Identify which cell holds the provided text, then report its [X, Y] central coordinate. 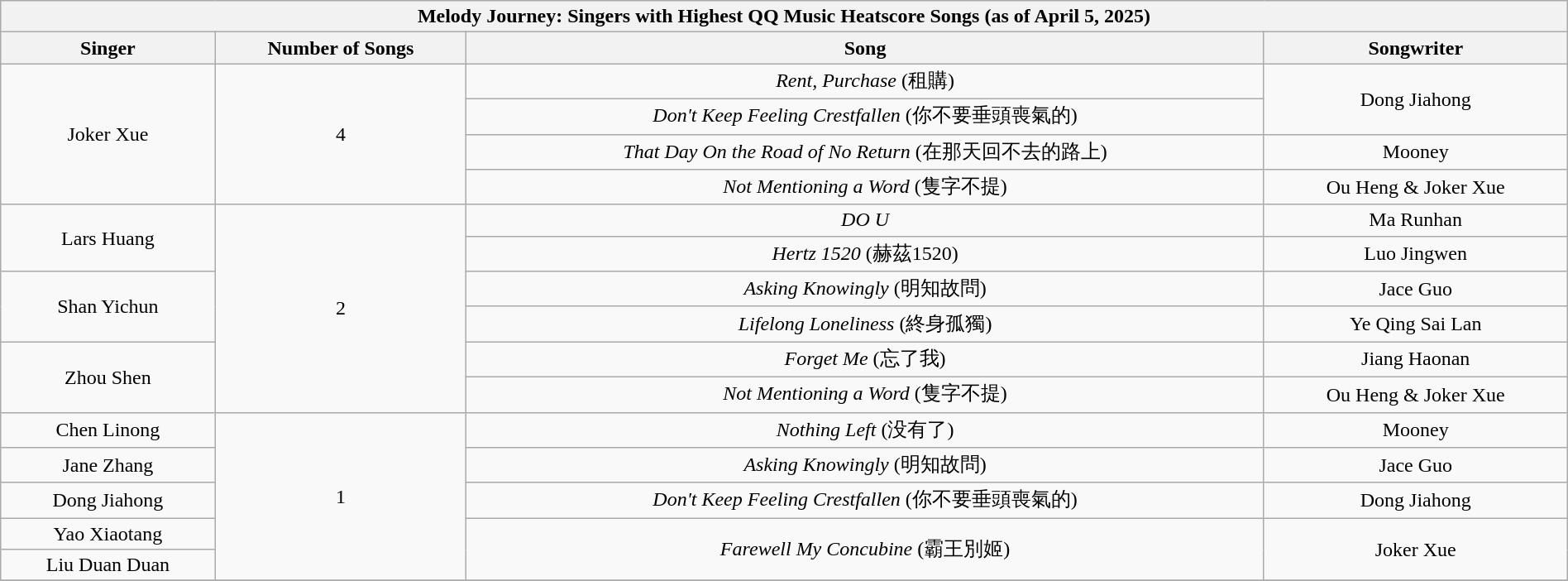
Rent, Purchase (租購) [865, 81]
Ma Runhan [1416, 220]
Lifelong Loneliness (終身孤獨) [865, 324]
Zhou Shen [108, 377]
Chen Linong [108, 430]
Nothing Left (没有了) [865, 430]
Luo Jingwen [1416, 253]
4 [341, 134]
Liu Duan Duan [108, 565]
DO U [865, 220]
Farewell My Concubine (霸王別姬) [865, 550]
Hertz 1520 (赫茲1520) [865, 253]
Yao Xiaotang [108, 534]
Ye Qing Sai Lan [1416, 324]
1 [341, 497]
Singer [108, 48]
That Day On the Road of No Return (在那天回不去的路上) [865, 152]
Forget Me (忘了我) [865, 359]
Melody Journey: Singers with Highest QQ Music Heatscore Songs (as of April 5, 2025) [784, 17]
2 [341, 308]
Number of Songs [341, 48]
Songwriter [1416, 48]
Jiang Haonan [1416, 359]
Jane Zhang [108, 465]
Song [865, 48]
Lars Huang [108, 238]
Shan Yichun [108, 306]
